Pinpoint the cell where the given text exists, returning its [x, y] midpoint coordinate. 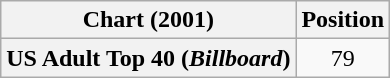
Position [343, 20]
Chart (2001) [148, 20]
US Adult Top 40 (Billboard) [148, 58]
79 [343, 58]
